Provide the (x, y) coordinate of the cell's center where the given text is located.  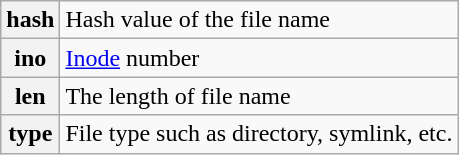
The length of file name (259, 96)
hash (30, 20)
Hash value of the file name (259, 20)
Inode number (259, 58)
len (30, 96)
ino (30, 58)
type (30, 134)
File type such as directory, symlink, etc. (259, 134)
